Pinpoint the cell where the given text exists, returning its [X, Y] midpoint coordinate. 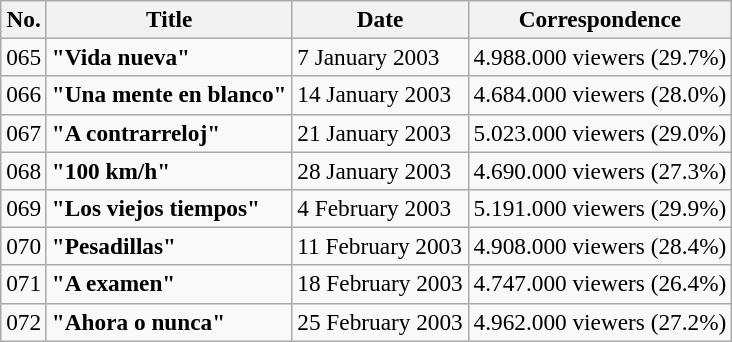
7 January 2003 [380, 57]
11 February 2003 [380, 246]
5.023.000 viewers (29.0%) [600, 133]
4 February 2003 [380, 208]
4.690.000 viewers (27.3%) [600, 170]
25 February 2003 [380, 322]
069 [24, 208]
18 February 2003 [380, 284]
4.908.000 viewers (28.4%) [600, 246]
No. [24, 19]
"Una mente en blanco" [168, 95]
071 [24, 284]
"Pesadillas" [168, 246]
Correspondence [600, 19]
28 January 2003 [380, 170]
065 [24, 57]
4.988.000 viewers (29.7%) [600, 57]
"Vida nueva" [168, 57]
Title [168, 19]
"Ahora o nunca" [168, 322]
5.191.000 viewers (29.9%) [600, 208]
068 [24, 170]
14 January 2003 [380, 95]
4.747.000 viewers (26.4%) [600, 284]
"A contrarreloj" [168, 133]
Date [380, 19]
21 January 2003 [380, 133]
072 [24, 322]
4.962.000 viewers (27.2%) [600, 322]
067 [24, 133]
"100 km/h" [168, 170]
4.684.000 viewers (28.0%) [600, 95]
070 [24, 246]
066 [24, 95]
"A examen" [168, 284]
"Los viejos tiempos" [168, 208]
